From the cell containing the given text, extract its center point as (x, y) coordinate. 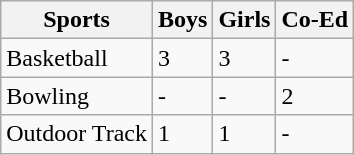
Basketball (77, 58)
Bowling (77, 96)
Girls (244, 20)
Boys (182, 20)
Sports (77, 20)
2 (315, 96)
Outdoor Track (77, 134)
Co-Ed (315, 20)
